Return the [x, y] coordinate for the center point of the cell that contains the specified text.  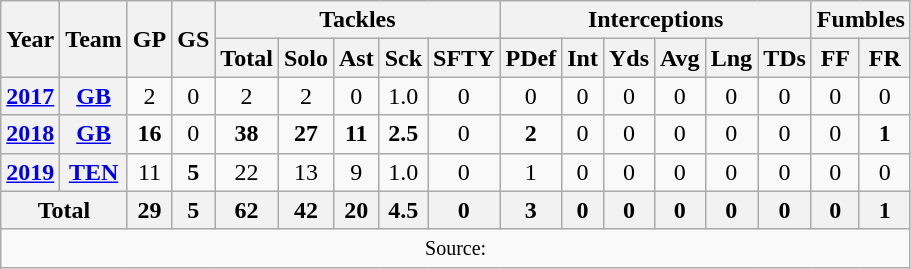
Ast [356, 58]
Yds [628, 58]
62 [247, 210]
22 [247, 172]
4.5 [403, 210]
TEN [94, 172]
Solo [306, 58]
27 [306, 134]
Source: [456, 248]
2019 [30, 172]
Team [94, 39]
2017 [30, 96]
Year [30, 39]
42 [306, 210]
Tackles [358, 20]
38 [247, 134]
FF [835, 58]
GS [194, 39]
Interceptions [656, 20]
16 [149, 134]
29 [149, 210]
GP [149, 39]
Fumbles [860, 20]
PDef [531, 58]
13 [306, 172]
FR [884, 58]
SFTY [464, 58]
2018 [30, 134]
3 [531, 210]
20 [356, 210]
Sck [403, 58]
TDs [785, 58]
9 [356, 172]
Lng [731, 58]
2.5 [403, 134]
Int [583, 58]
Avg [680, 58]
